From the cell containing the given text, extract its center point as [X, Y] coordinate. 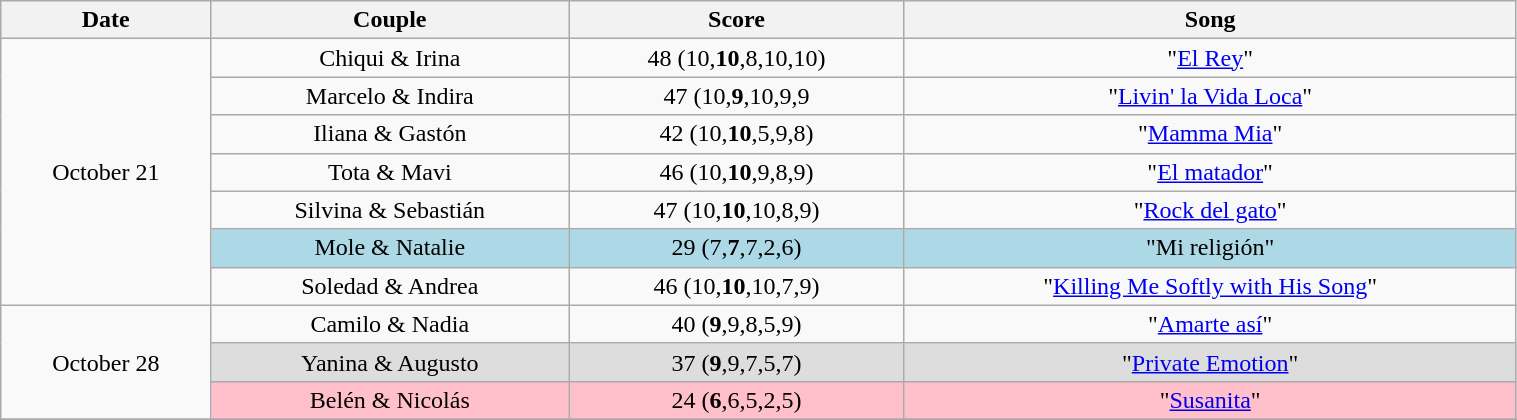
"Amarte así" [1210, 324]
Soledad & Andrea [390, 286]
"El Rey" [1210, 58]
Score [736, 20]
Belén & Nicolás [390, 400]
Couple [390, 20]
Camilo & Nadia [390, 324]
Tota & Mavi [390, 172]
October 28 [106, 362]
October 21 [106, 172]
Mole & Natalie [390, 248]
"Livin' la Vida Loca" [1210, 96]
24 (6,6,5,2,5) [736, 400]
Silvina & Sebastián [390, 210]
29 (7,7,7,2,6) [736, 248]
46 (10,10,9,8,9) [736, 172]
42 (10,10,5,9,8) [736, 134]
"Susanita" [1210, 400]
"Killing Me Softly with His Song" [1210, 286]
"El matador" [1210, 172]
Song [1210, 20]
Marcelo & Indira [390, 96]
48 (10,10,8,10,10) [736, 58]
40 (9,9,8,5,9) [736, 324]
"Mi religión" [1210, 248]
Yanina & Augusto [390, 362]
Chiqui & Irina [390, 58]
"Rock del gato" [1210, 210]
47 (10,10,10,8,9) [736, 210]
"Mamma Mia" [1210, 134]
Iliana & Gastón [390, 134]
37 (9,9,7,5,7) [736, 362]
"Private Emotion" [1210, 362]
47 (10,9,10,9,9 [736, 96]
46 (10,10,10,7,9) [736, 286]
Date [106, 20]
